Capture the cell that displays the provided text and extract its [x, y] central coordinate. 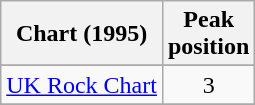
UK Rock Chart [82, 85]
3 [208, 85]
Peakposition [208, 34]
Chart (1995) [82, 34]
